For the text-containing cell, return its midpoint in (X, Y) coordinate format. 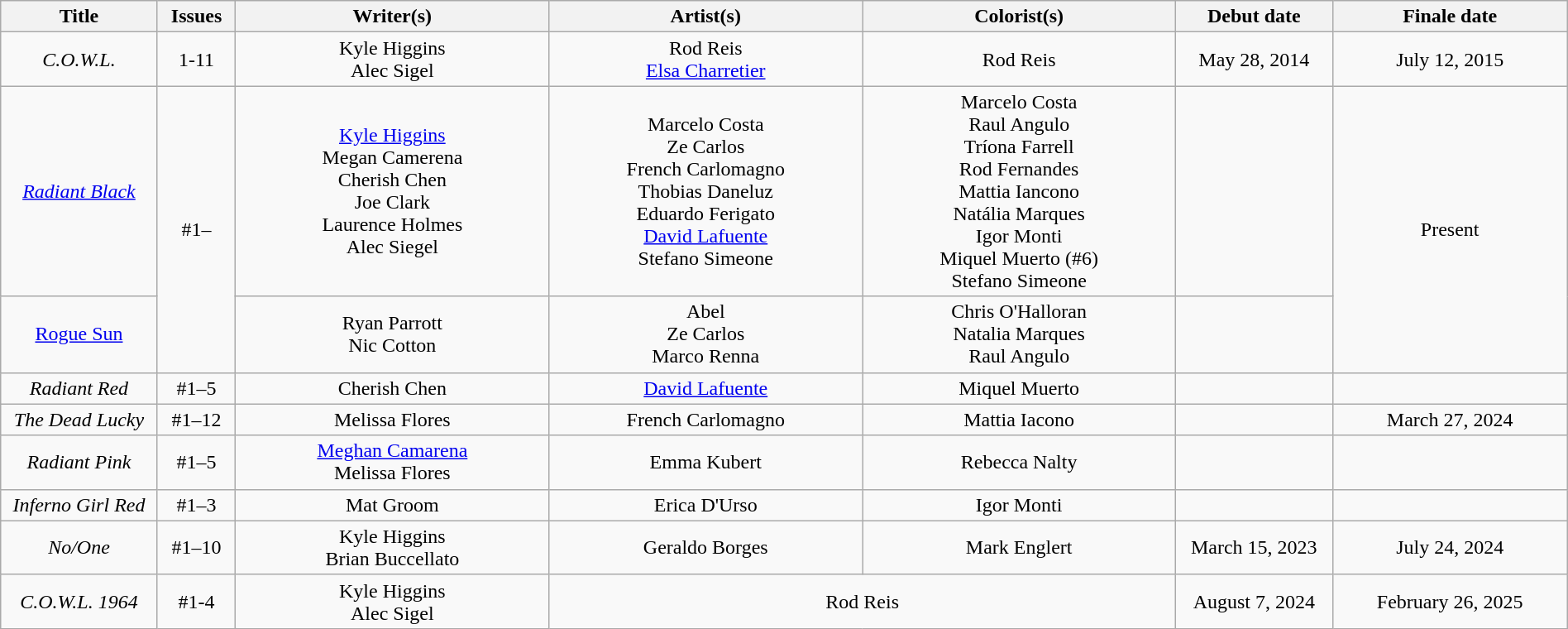
Debut date (1254, 17)
Melissa Flores (392, 420)
Meghan CamarenaMelissa Flores (392, 462)
Radiant Black (79, 191)
Artist(s) (706, 17)
Colorist(s) (1019, 17)
The Dead Lucky (79, 420)
Inferno Girl Red (79, 505)
May 28, 2014 (1254, 60)
AbelZe CarlosMarco Renna (706, 334)
March 15, 2023 (1254, 548)
Chris O'HalloranNatalia MarquesRaul Angulo (1019, 334)
August 7, 2024 (1254, 601)
Present (1450, 229)
Rod ReisElsa Charretier (706, 60)
Finale date (1450, 17)
Ryan ParrottNic Cotton (392, 334)
C.O.W.L. (79, 60)
March 27, 2024 (1450, 420)
July 12, 2015 (1450, 60)
Miquel Muerto (1019, 388)
Title (79, 17)
C.O.W.L. 1964 (79, 601)
Kyle HigginsMegan CamerenaCherish ChenJoe ClarkLaurence HolmesAlec Siegel (392, 191)
No/One (79, 548)
Rogue Sun (79, 334)
Marcelo CostaZe CarlosFrench CarlomagnoThobias DaneluzEduardo FerigatoDavid LafuenteStefano Simeone (706, 191)
#1–3 (197, 505)
#1– (197, 229)
Radiant Pink (79, 462)
Mat Groom (392, 505)
Igor Monti (1019, 505)
#1–10 (197, 548)
February 26, 2025 (1450, 601)
Issues (197, 17)
Erica D'Urso (706, 505)
July 24, 2024 (1450, 548)
French Carlomagno (706, 420)
Cherish Chen (392, 388)
Rebecca Nalty (1019, 462)
#1–12 (197, 420)
Emma Kubert (706, 462)
Mattia Iacono (1019, 420)
1-11 (197, 60)
Mark Englert (1019, 548)
Marcelo CostaRaul AnguloTríona FarrellRod FernandesMattia IanconoNatália MarquesIgor MontiMiquel Muerto (#6)Stefano Simeone (1019, 191)
#1-4 (197, 601)
Geraldo Borges (706, 548)
Kyle HigginsBrian Buccellato (392, 548)
Radiant Red (79, 388)
Writer(s) (392, 17)
David Lafuente (706, 388)
